Determine the (x, y) coordinate at the center of the cell enclosing the given text.  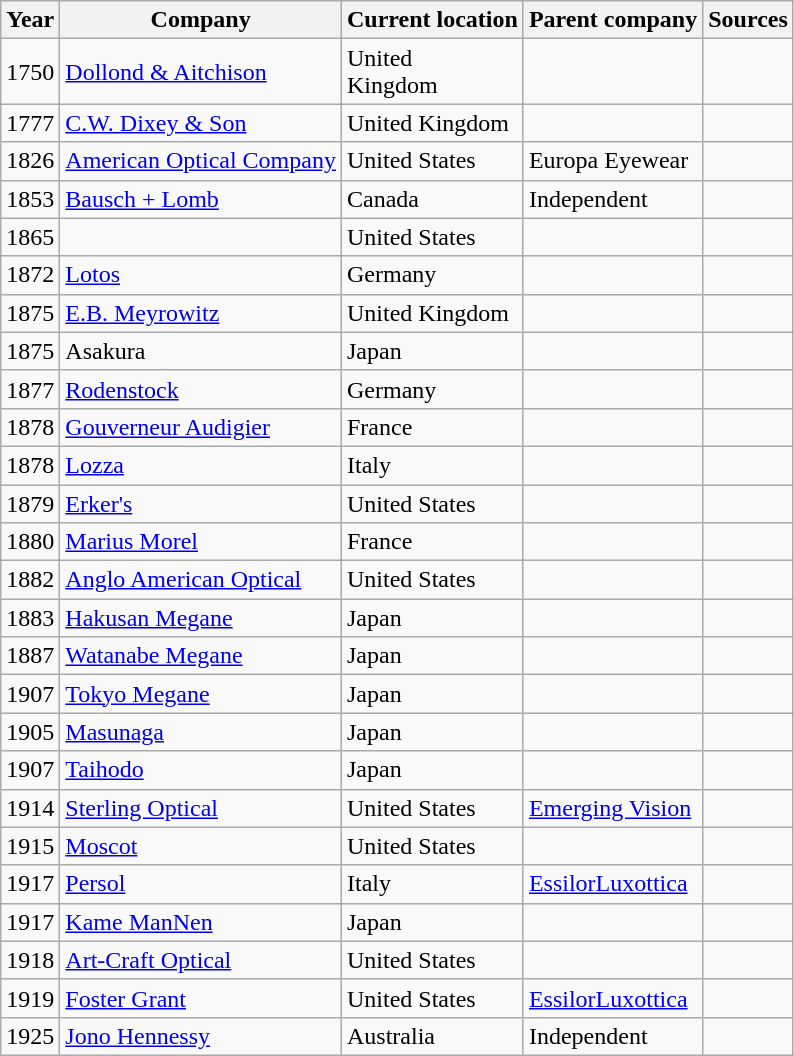
Tokyo Megane (201, 694)
Company (201, 20)
UnitedKingdom (432, 72)
1919 (30, 998)
Gouverneur Audigier (201, 427)
Lozza (201, 465)
Masunaga (201, 732)
1872 (30, 275)
Rodenstock (201, 389)
1882 (30, 580)
Foster Grant (201, 998)
Moscot (201, 846)
1887 (30, 656)
Erker's (201, 503)
1883 (30, 618)
Australia (432, 1036)
Sterling Optical (201, 808)
Europa Eyewear (612, 161)
1914 (30, 808)
Bausch + Lomb (201, 199)
Sources (748, 20)
1925 (30, 1036)
Watanabe Megane (201, 656)
1865 (30, 237)
1915 (30, 846)
Jono Hennessy (201, 1036)
Marius Morel (201, 542)
1877 (30, 389)
1880 (30, 542)
Taihodo (201, 770)
1826 (30, 161)
Asakura (201, 351)
Art-Craft Optical (201, 960)
Emerging Vision (612, 808)
Kame ManNen (201, 922)
1879 (30, 503)
C.W. Dixey & Son (201, 123)
1918 (30, 960)
Dollond & Aitchison (201, 72)
Hakusan Megane (201, 618)
American Optical Company (201, 161)
1905 (30, 732)
Persol (201, 884)
E.B. Meyrowitz (201, 313)
Anglo American Optical (201, 580)
Parent company (612, 20)
Current location (432, 20)
Canada (432, 199)
Lotos (201, 275)
1750 (30, 72)
1853 (30, 199)
1777 (30, 123)
Year (30, 20)
